Capture the cell that displays the provided text and extract its [x, y] central coordinate. 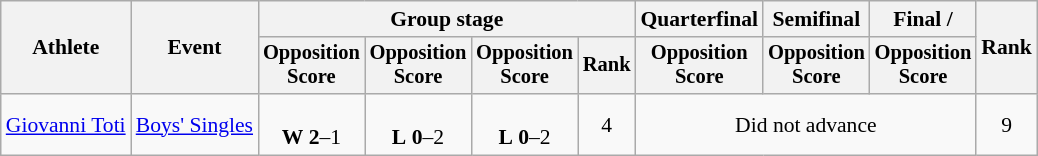
Boys' Singles [194, 124]
Did not advance [806, 124]
Athlete [66, 48]
Group stage [446, 19]
Event [194, 48]
Giovanni Toti [66, 124]
W 2–1 [312, 124]
Quarterfinal [699, 19]
4 [607, 124]
Final / [924, 19]
Semifinal [816, 19]
9 [1006, 124]
